Scan for the cell matching the given text and deliver its (X, Y) coordinate at center. 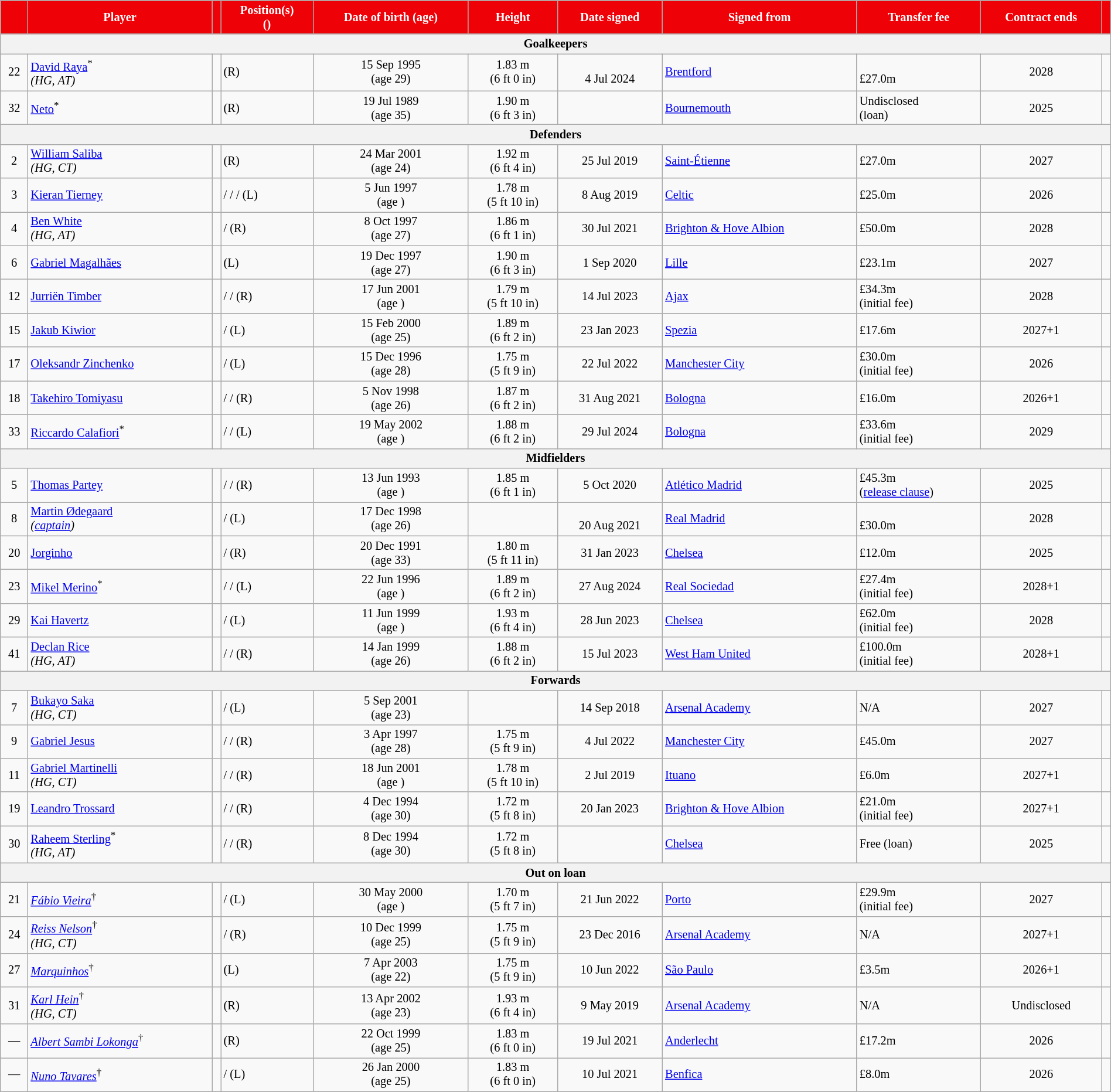
13 Jun 1993(age ) (391, 485)
30 Jul 2021 (609, 229)
Kieran Tierney (120, 195)
Contract ends (1041, 17)
8 Dec 1994(age 30) (391, 844)
20 Dec 1991(age 33) (391, 553)
27 (14, 970)
26 Jan 2000(age 25) (391, 1074)
£100.0m(initial fee) (919, 654)
15 Jul 2023 (609, 654)
1.80 m(5 ft 11 in) (513, 553)
Leandro Trossard (120, 809)
1.85 m(6 ft 1 in) (513, 485)
Forwards (555, 681)
31 Jan 2023 (609, 553)
Neto* (120, 108)
Jakub Kiwior (120, 330)
4 Dec 1994(age 30) (391, 809)
22 Oct 1999(age 25) (391, 1041)
Martin Ødegaard(captain) (120, 519)
20 Aug 2021 (609, 519)
24 (14, 934)
33 (14, 431)
David Raya*(HG, AT) (120, 73)
23 Dec 2016 (609, 934)
24 Mar 2001(age 24) (391, 161)
4 Jul 2024 (609, 73)
41 (14, 654)
Nuno Tavares† (120, 1074)
9 (14, 741)
15 Feb 2000(age 25) (391, 330)
Reiss Nelson†(HG, CT) (120, 934)
£23.1m (919, 263)
29 (14, 620)
Date of birth (age) (391, 17)
Porto (759, 899)
£29.9m(initial fee) (919, 899)
14 Jul 2023 (609, 297)
Takehiro Tomiyasu (120, 398)
£17.2m (919, 1041)
9 May 2019 (609, 1006)
28 Jun 2023 (609, 620)
Benfica (759, 1074)
5 Oct 2020 (609, 485)
17 Dec 1998(age 26) (391, 519)
Gabriel Jesus (120, 741)
8 Oct 1997(age 27) (391, 229)
19 May 2002(age ) (391, 431)
4 Jul 2022 (609, 741)
1 Sep 2020 (609, 263)
12 (14, 297)
Raheem Sterling*(HG, AT) (120, 844)
Signed from (759, 17)
22 (14, 73)
14 Sep 2018 (609, 707)
1.92 m(6 ft 4 in) (513, 161)
Ajax (759, 297)
31 Aug 2021 (609, 398)
Ituano (759, 775)
3 Apr 1997(age 28) (391, 741)
5 (14, 485)
13 Apr 2002(age 23) (391, 1006)
10 Dec 1999(age 25) (391, 934)
£27.4m(initial fee) (919, 586)
15 (14, 330)
Midfielders (555, 458)
7 (14, 707)
32 (14, 108)
1.70 m(5 ft 7 in) (513, 899)
£21.0m(initial fee) (919, 809)
Mikel Merino* (120, 586)
Gabriel Martinelli(HG, CT) (120, 775)
31 (14, 1006)
29 Jul 2024 (609, 431)
£25.0m (919, 195)
Albert Sambi Lokonga† (120, 1041)
5 Jun 1997(age ) (391, 195)
7 Apr 2003(age 22) (391, 970)
Marquinhos† (120, 970)
2 (14, 161)
£45.3m(release clause) (919, 485)
21 (14, 899)
5 Nov 1998(age 26) (391, 398)
1.87 m(6 ft 2 in) (513, 398)
Date signed (609, 17)
Brentford (759, 73)
6 (14, 263)
Height (513, 17)
Jurriën Timber (120, 297)
Real Madrid (759, 519)
25 Jul 2019 (609, 161)
18 Jun 2001(age ) (391, 775)
15 Dec 1996(age 28) (391, 364)
1.79 m(5 ft 10 in) (513, 297)
14 Jan 1999(age 26) (391, 654)
Goalkeepers (555, 44)
£45.0m (919, 741)
£30.0m(initial fee) (919, 364)
/ / / (L) (267, 195)
27 Aug 2024 (609, 586)
8 (14, 519)
£17.6m (919, 330)
20 (14, 553)
São Paulo (759, 970)
22 Jun 1996(age ) (391, 586)
Real Sociedad (759, 586)
Position(s)() (267, 17)
17 (14, 364)
Riccardo Calafiori* (120, 431)
2029 (1041, 431)
17 Jun 2001(age ) (391, 297)
20 Jan 2023 (609, 809)
Thomas Partey (120, 485)
30 May 2000(age ) (391, 899)
11 (14, 775)
Saint-Étienne (759, 161)
Fábio Vieira† (120, 899)
£8.0m (919, 1074)
£33.6m(initial fee) (919, 431)
10 Jul 2021 (609, 1074)
10 Jun 2022 (609, 970)
£6.0m (919, 775)
11 Jun 1999(age ) (391, 620)
4 (14, 229)
Gabriel Magalhães (120, 263)
£12.0m (919, 553)
Celtic (759, 195)
Defenders (555, 134)
3 (14, 195)
22 Jul 2022 (609, 364)
30 (14, 844)
Free (loan) (919, 844)
Kai Havertz (120, 620)
£34.3m(initial fee) (919, 297)
Out on loan (555, 873)
Spezia (759, 330)
Bukayo Saka(HG, CT) (120, 707)
2 Jul 2019 (609, 775)
Declan Rice(HG, AT) (120, 654)
West Ham United (759, 654)
23 Jan 2023 (609, 330)
19 (14, 809)
Undisclosed (1041, 1006)
Lille (759, 263)
23 (14, 586)
Ben White(HG, AT) (120, 229)
Undisclosed(loan) (919, 108)
Oleksandr Zinchenko (120, 364)
Player (120, 17)
Jorginho (120, 553)
Atlético Madrid (759, 485)
William Saliba(HG, CT) (120, 161)
15 Sep 1995(age 29) (391, 73)
Karl Hein†(HG, CT) (120, 1006)
£16.0m (919, 398)
1.86 m(6 ft 1 in) (513, 229)
£3.5m (919, 970)
Transfer fee (919, 17)
£30.0m (919, 519)
£50.0m (919, 229)
19 Dec 1997(age 27) (391, 263)
19 Jul 1989(age 35) (391, 108)
18 (14, 398)
Anderlecht (759, 1041)
21 Jun 2022 (609, 899)
8 Aug 2019 (609, 195)
19 Jul 2021 (609, 1041)
Bournemouth (759, 108)
£62.0m(initial fee) (919, 620)
5 Sep 2001(age 23) (391, 707)
